Extract the [x, y] coordinate from the center of the cell holding the provided text.  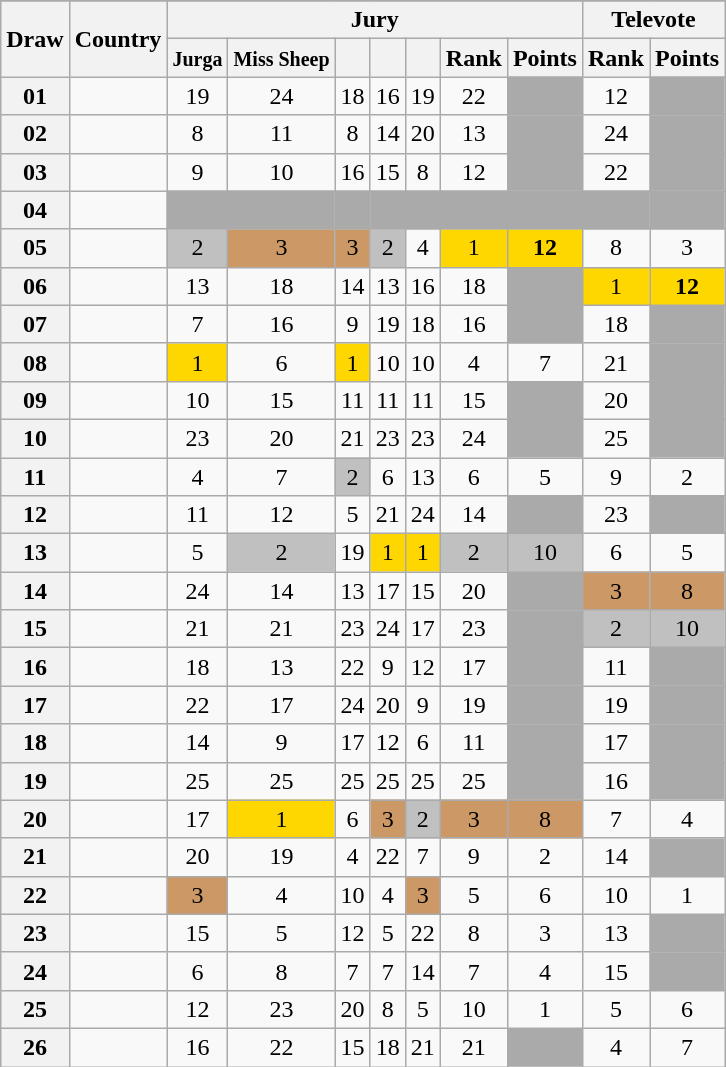
07 [35, 324]
03 [35, 172]
Televote [653, 20]
Jurga [198, 58]
Miss Sheep [282, 58]
06 [35, 286]
01 [35, 96]
Country [118, 39]
04 [35, 210]
26 [35, 1047]
Draw [35, 39]
05 [35, 248]
08 [35, 362]
02 [35, 134]
Jury [375, 20]
09 [35, 400]
